Identify which cell holds the provided text, then report its [x, y] central coordinate. 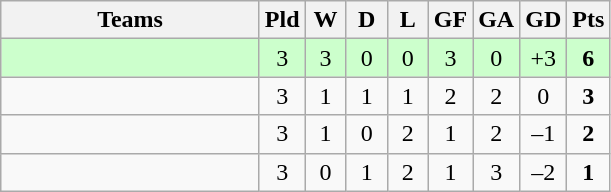
Teams [130, 20]
–1 [544, 134]
+3 [544, 58]
GA [496, 20]
6 [588, 58]
GF [450, 20]
GD [544, 20]
Pts [588, 20]
D [366, 20]
L [408, 20]
Pld [282, 20]
–2 [544, 172]
W [326, 20]
